Determine the (x, y) coordinate at the center of the cell enclosing the given text.  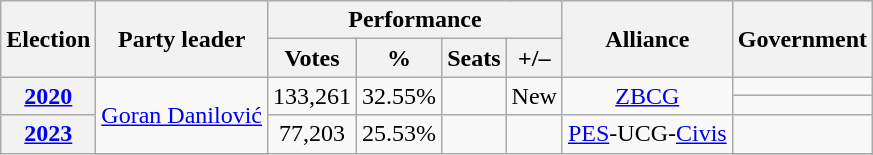
New (534, 96)
Government (802, 39)
133,261 (312, 96)
Goran Danilović (182, 115)
Election (48, 39)
% (400, 58)
ZBCG (647, 96)
32.55% (400, 96)
2023 (48, 134)
Votes (312, 58)
Seats (474, 58)
+/– (534, 58)
PES-UCG-Civis (647, 134)
Alliance (647, 39)
Party leader (182, 39)
77,203 (312, 134)
25.53% (400, 134)
2020 (48, 96)
Performance (414, 20)
